Scan for the cell matching the given text and deliver its [x, y] coordinate at center. 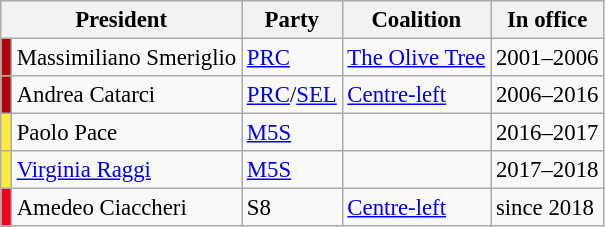
Andrea Catarci [126, 95]
Paolo Pace [126, 133]
Party [292, 20]
President [122, 20]
2006–2016 [548, 95]
PRC/SEL [292, 95]
2017–2018 [548, 170]
In office [548, 20]
PRC [292, 58]
2016–2017 [548, 133]
Amedeo Ciaccheri [126, 208]
The Olive Tree [416, 58]
S8 [292, 208]
Massimiliano Smeriglio [126, 58]
Virginia Raggi [126, 170]
Coalition [416, 20]
since 2018 [548, 208]
2001–2006 [548, 58]
